Search for the cell housing the specified text and yield its [x, y] center coordinate. 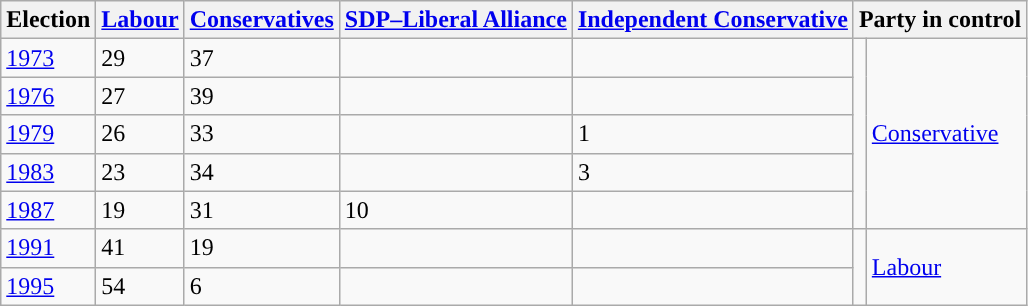
41 [140, 248]
Conservatives [262, 20]
39 [262, 96]
37 [262, 58]
1976 [48, 96]
6 [262, 286]
27 [140, 96]
SDP–Liberal Alliance [456, 20]
1995 [48, 286]
1987 [48, 210]
34 [262, 172]
1973 [48, 58]
Independent Conservative [712, 20]
10 [456, 210]
Election [48, 20]
33 [262, 134]
26 [140, 134]
Conservative [946, 134]
Party in control [940, 20]
1979 [48, 134]
31 [262, 210]
29 [140, 58]
1 [712, 134]
23 [140, 172]
3 [712, 172]
1983 [48, 172]
1991 [48, 248]
54 [140, 286]
